Identify which cell holds the provided text, then report its (X, Y) central coordinate. 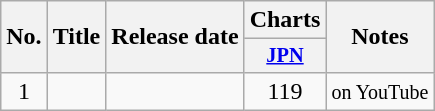
on YouTube (380, 91)
Title (76, 37)
119 (285, 91)
Notes (380, 37)
1 (24, 91)
Charts (285, 20)
JPN (285, 56)
No. (24, 37)
Release date (175, 37)
